Return the (x, y) coordinate for the center point of the cell that contains the specified text.  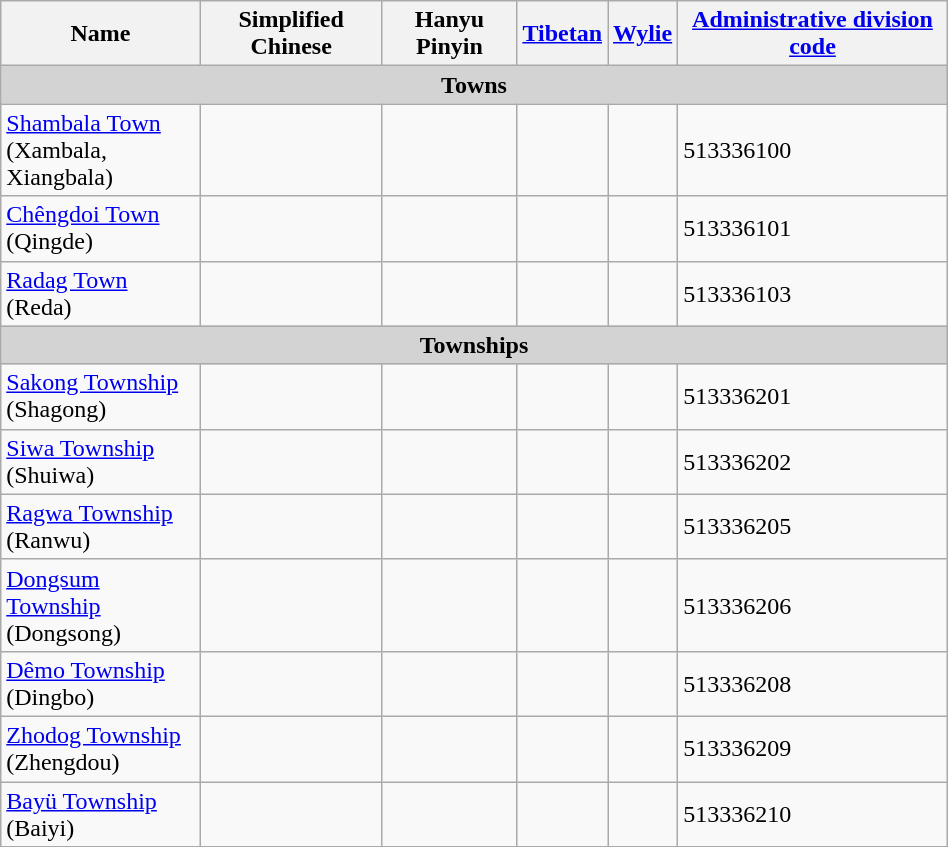
Towns (474, 85)
Name (101, 34)
Dêmo Township(Dingbo) (101, 684)
Dongsum Township(Dongsong) (101, 605)
Sakong Township(Shagong) (101, 396)
Chêngdoi Town(Qingde) (101, 228)
513336202 (813, 462)
Bayü Township(Baiyi) (101, 814)
Shambala Town(Xambala, Xiangbala) (101, 150)
513336201 (813, 396)
Hanyu Pinyin (450, 34)
513336206 (813, 605)
Radag Town(Reda) (101, 294)
Administrative division code (813, 34)
513336208 (813, 684)
Townships (474, 345)
Zhodog Township(Zhengdou) (101, 748)
Ragwa Township(Ranwu) (101, 526)
513336100 (813, 150)
Wylie (643, 34)
513336103 (813, 294)
513336101 (813, 228)
513336205 (813, 526)
513336210 (813, 814)
Tibetan (562, 34)
Siwa Township(Shuiwa) (101, 462)
Simplified Chinese (291, 34)
513336209 (813, 748)
